Search for the cell housing the specified text and yield its (x, y) center coordinate. 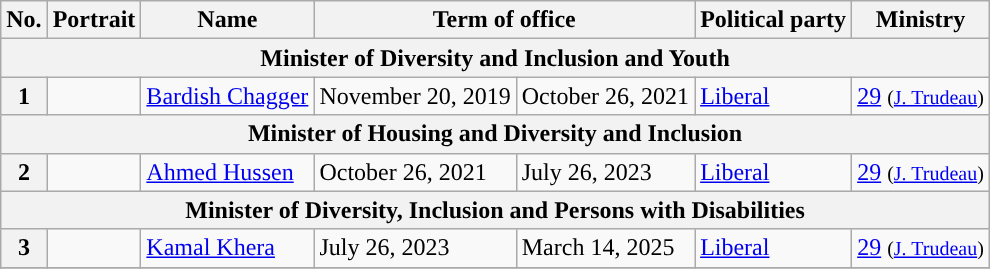
Ministry (921, 20)
Political party (774, 20)
Ahmed Hussen (228, 172)
Minister of Housing and Diversity and Inclusion (496, 134)
1 (24, 96)
Bardish Chagger (228, 96)
November 20, 2019 (415, 96)
Name (228, 20)
Portrait (94, 20)
Minister of Diversity and Inclusion and Youth (496, 58)
Minister of Diversity, Inclusion and Persons with Disabilities (496, 210)
Kamal Khera (228, 248)
Term of office (504, 20)
3 (24, 248)
March 14, 2025 (605, 248)
No. (24, 20)
2 (24, 172)
